Determine the [x, y] coordinate at the center of the cell enclosing the given text.  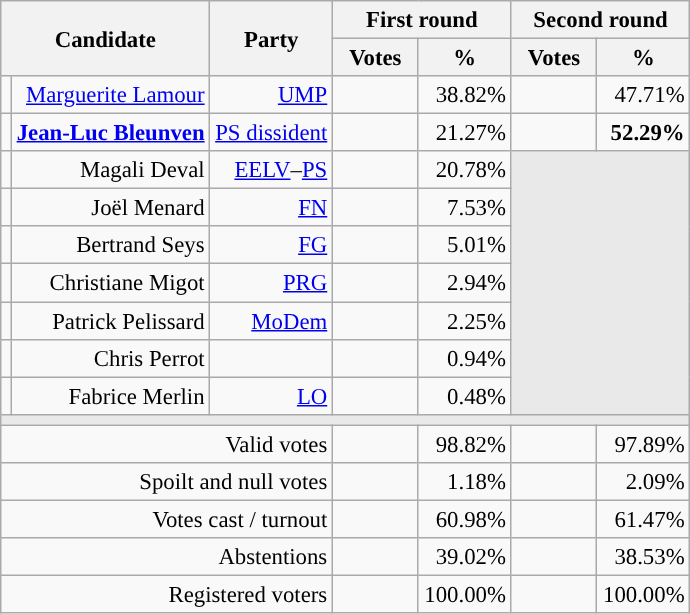
20.78% [464, 170]
38.82% [464, 95]
Marguerite Lamour [110, 95]
Christiane Migot [110, 283]
First round [422, 20]
0.94% [464, 358]
Joël Menard [110, 208]
PS dissident [272, 133]
61.47% [644, 519]
Magali Deval [110, 170]
FG [272, 245]
EELV–PS [272, 170]
97.89% [644, 444]
LO [272, 396]
PRG [272, 283]
38.53% [644, 557]
Bertrand Seys [110, 245]
39.02% [464, 557]
Abstentions [167, 557]
52.29% [644, 133]
Candidate [106, 38]
7.53% [464, 208]
98.82% [464, 444]
Patrick Pelissard [110, 321]
21.27% [464, 133]
5.01% [464, 245]
Party [272, 38]
Chris Perrot [110, 358]
2.09% [644, 482]
2.94% [464, 283]
Registered voters [167, 594]
Valid votes [167, 444]
Second round [600, 20]
UMP [272, 95]
MoDem [272, 321]
Spoilt and null votes [167, 482]
Votes cast / turnout [167, 519]
0.48% [464, 396]
Fabrice Merlin [110, 396]
FN [272, 208]
60.98% [464, 519]
2.25% [464, 321]
Jean-Luc Bleunven [110, 133]
47.71% [644, 95]
1.18% [464, 482]
